Find where the given text appears and provide that cell's center as [X, Y] coordinate. 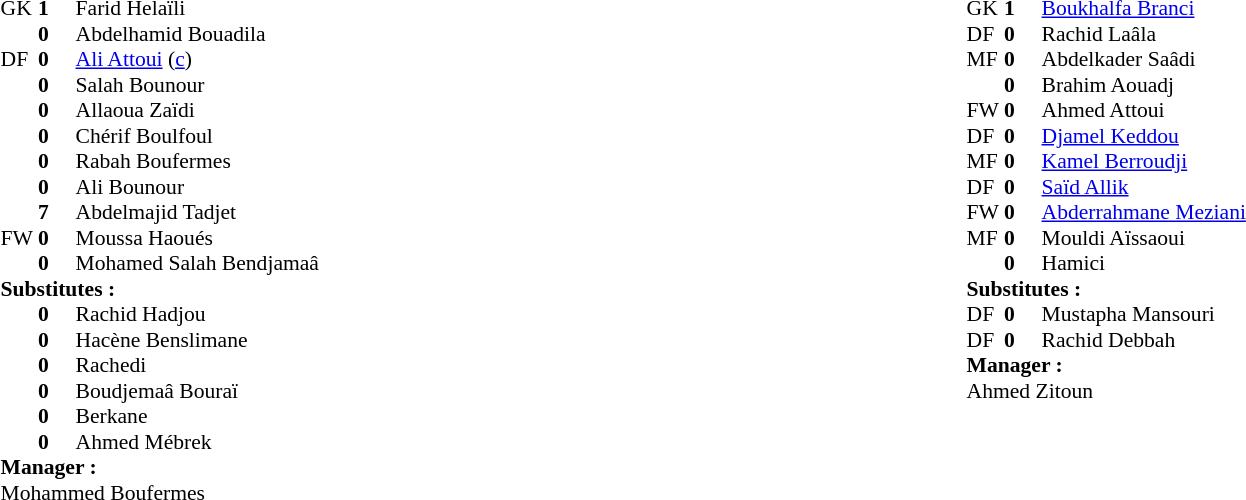
Ahmed Mébrek [198, 442]
Saïd Allik [1144, 187]
Djamel Keddou [1144, 136]
Moussa Haoués [198, 238]
Mustapha Mansouri [1144, 315]
Allaoua Zaïdi [198, 111]
Ali Bounour [198, 187]
Hacène Benslimane [198, 340]
Rachedi [198, 365]
Abderrahmane Meziani [1144, 213]
Brahim Aouadj [1144, 85]
Boudjemaâ Bouraï [198, 391]
Ahmed Zitoun [1106, 391]
Abdelhamid Bouadila [198, 34]
Mouldi Aïssaoui [1144, 238]
Rachid Hadjou [198, 315]
Ahmed Attoui [1144, 111]
Abdelkader Saâdi [1144, 59]
Hamici [1144, 263]
7 [57, 213]
Chérif Boulfoul [198, 136]
Rabah Boufermes [198, 161]
Rachid Laâla [1144, 34]
Berkane [198, 417]
Salah Bounour [198, 85]
Kamel Berroudji [1144, 161]
Rachid Debbah [1144, 340]
Abdelmajid Tadjet [198, 213]
Ali Attoui (c) [198, 59]
Mohamed Salah Bendjamaâ [198, 263]
